For the text-containing cell, return its midpoint in (x, y) coordinate format. 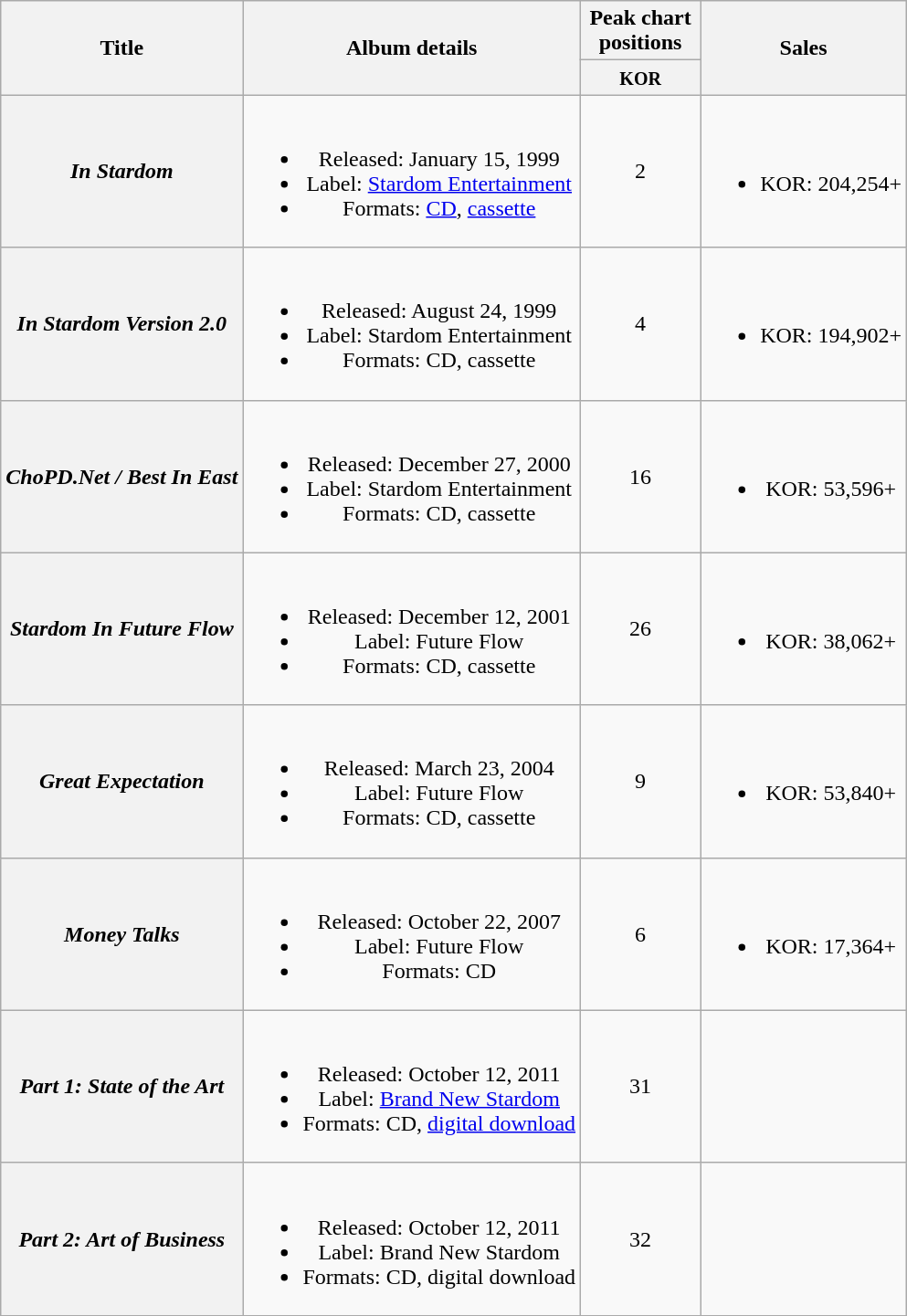
KOR: 204,254+ (804, 172)
9 (641, 782)
32 (641, 1238)
Released: January 15, 1999Label: Stardom EntertainmentFormats: CD, cassette (412, 172)
Peak chart positions (641, 31)
6 (641, 933)
2 (641, 172)
Album details (412, 47)
KOR: 38,062+ (804, 628)
In Stardom Version 2.0 (122, 323)
KOR: 17,364+ (804, 933)
Title (122, 47)
16 (641, 477)
Released: March 23, 2004Label: Future FlowFormats: CD, cassette (412, 782)
Stardom In Future Flow (122, 628)
Great Expectation (122, 782)
Part 1: State of the Art (122, 1087)
KOR (641, 78)
ChoPD.Net / Best In East (122, 477)
Released: December 27, 2000Label: Stardom EntertainmentFormats: CD, cassette (412, 477)
Sales (804, 47)
Part 2: Art of Business (122, 1238)
In Stardom (122, 172)
KOR: 194,902+ (804, 323)
KOR: 53,840+ (804, 782)
KOR: 53,596+ (804, 477)
Released: August 24, 1999Label: Stardom EntertainmentFormats: CD, cassette (412, 323)
31 (641, 1087)
Released: December 12, 2001Label: Future FlowFormats: CD, cassette (412, 628)
Released: October 22, 2007Label: Future FlowFormats: CD (412, 933)
26 (641, 628)
4 (641, 323)
Money Talks (122, 933)
